Pinpoint the cell where the given text exists, returning its (x, y) midpoint coordinate. 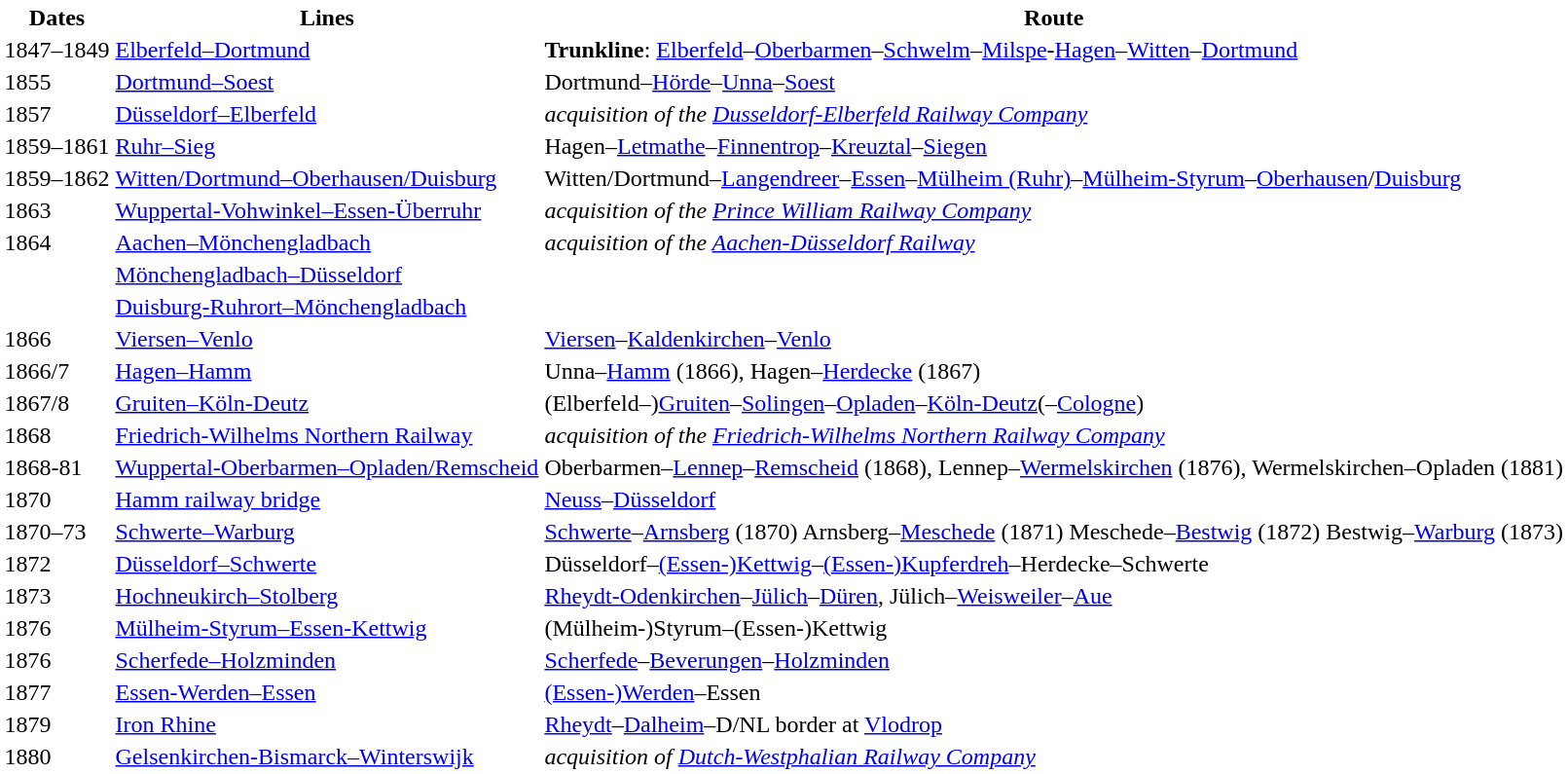
1868 (56, 435)
acquisition of the Prince William Railway Company (1054, 210)
Trunkline: Elberfeld–Oberbarmen–Schwelm–Milspe-Hagen–Witten–Dortmund (1054, 50)
1868-81 (56, 467)
Rheydt–Dalheim–D/NL border at Vlodrop (1054, 724)
(Elberfeld–)Gruiten–Solingen–Opladen–Köln-Deutz(–Cologne) (1054, 403)
Route (1054, 18)
Düsseldorf–(Essen-)Kettwig–(Essen-)Kupferdreh–Herdecke–Schwerte (1054, 564)
1873 (56, 596)
Witten/Dortmund–Oberhausen/Duisburg (327, 178)
1859–1861 (56, 146)
Duisburg-Ruhrort–Mönchengladbach (327, 307)
1857 (56, 114)
Aachen–Mönchengladbach (327, 242)
1855 (56, 82)
1870–73 (56, 532)
Rheydt-Odenkirchen–Jülich–Düren, Jülich–Weisweiler–Aue (1054, 596)
Viersen–Kaldenkirchen–Venlo (1054, 339)
Scherfede–Beverungen–Holzminden (1054, 660)
1866/7 (56, 371)
Düsseldorf–Schwerte (327, 564)
Oberbarmen–Lennep–Remscheid (1868), Lennep–Wermelskirchen (1876), Wermelskirchen–Opladen (1881) (1054, 467)
Unna–Hamm (1866), Hagen–Herdecke (1867) (1054, 371)
1870 (56, 499)
Hamm railway bridge (327, 499)
1877 (56, 692)
Wuppertal-Oberbarmen–Opladen/Remscheid (327, 467)
acquisition of the Aachen-Düsseldorf Railway (1054, 275)
1847–1849 (56, 50)
Schwerte–Arnsberg (1870) Arnsberg–Meschede (1871) Meschede–Bestwig (1872) Bestwig–Warburg (1873) (1054, 532)
(Essen-)Werden–Essen (1054, 692)
1864 (56, 275)
Neuss–Düsseldorf (1054, 499)
acquisition of Dutch-Westphalian Railway Company (1054, 756)
Iron Rhine (327, 724)
(Mülheim-)Styrum–(Essen-)Kettwig (1054, 628)
Essen-Werden–Essen (327, 692)
1872 (56, 564)
Dortmund–Soest (327, 82)
Hagen–Hamm (327, 371)
Dates (56, 18)
acquisition of the Friedrich-Wilhelms Northern Railway Company (1054, 435)
Elberfeld–Dortmund (327, 50)
Hochneukirch–Stolberg (327, 596)
Viersen–Venlo (327, 339)
Gruiten–Köln-Deutz (327, 403)
1880 (56, 756)
Friedrich-Wilhelms Northern Railway (327, 435)
Wuppertal-Vohwinkel–Essen-Überruhr (327, 210)
acquisition of the Dusseldorf-Elberfeld Railway Company (1054, 114)
1867/8 (56, 403)
Witten/Dortmund–Langendreer–Essen–Mülheim (Ruhr)–Mülheim-Styrum–Oberhausen/Duisburg (1054, 178)
Düsseldorf–Elberfeld (327, 114)
1863 (56, 210)
Hagen–Letmathe–Finnentrop–Kreuztal–Siegen (1054, 146)
Schwerte–Warburg (327, 532)
Scherfede–Holzminden (327, 660)
1866 (56, 339)
Gelsenkirchen-Bismarck–Winterswijk (327, 756)
Lines (327, 18)
Mönchengladbach–Düsseldorf (327, 275)
Ruhr–Sieg (327, 146)
Mülheim-Styrum–Essen-Kettwig (327, 628)
1879 (56, 724)
Dortmund–Hörde–Unna–Soest (1054, 82)
1859–1862 (56, 178)
